Capture the cell that displays the provided text and extract its [X, Y] central coordinate. 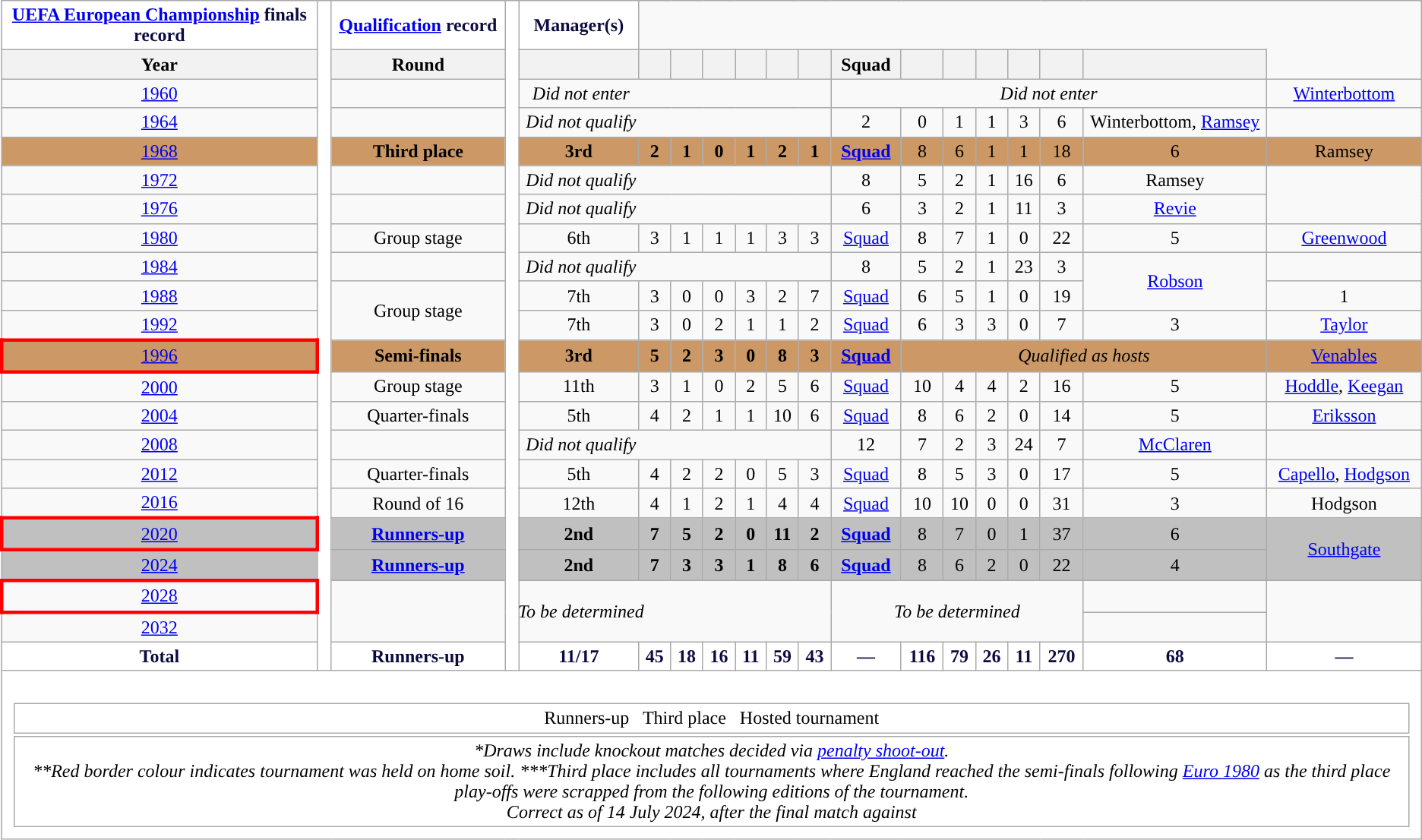
1960 [160, 93]
2024 [160, 565]
Manager(s) [579, 26]
1968 [160, 151]
Qualified as hosts [1083, 355]
Robson [1174, 281]
Winterbottom, Ramsey [1174, 122]
Runners-up Third place Hosted tournament [712, 718]
Taylor [1345, 325]
Semi-finals [418, 355]
26 [991, 656]
11th [579, 387]
Hodgson [1345, 504]
1980 [160, 238]
Greenwood [1345, 238]
UEFA European Championship finals record [160, 26]
17 [1062, 474]
Round of 16 [418, 504]
23 [1024, 267]
12 [866, 445]
1992 [160, 325]
Southgate [1345, 549]
79 [959, 656]
11/17 [579, 656]
24 [1024, 445]
Third place [418, 151]
31 [1062, 504]
45 [654, 656]
Qualification record [418, 26]
1964 [160, 122]
6th [579, 238]
12th [579, 504]
1972 [160, 180]
Venables [1345, 355]
1988 [160, 295]
2032 [160, 627]
68 [1174, 656]
1984 [160, 267]
270 [1062, 656]
Round [418, 65]
Hoddle, Keegan [1345, 387]
2020 [160, 533]
2028 [160, 595]
McClaren [1174, 445]
43 [814, 656]
Winterbottom [1345, 93]
Capello, Hodgson [1345, 474]
Total [160, 656]
Year [160, 65]
37 [1062, 533]
116 [922, 656]
2012 [160, 474]
1996 [160, 355]
2000 [160, 387]
Revie [1174, 209]
19 [1062, 295]
2004 [160, 416]
Eriksson [1345, 416]
14 [1062, 416]
1976 [160, 209]
59 [782, 656]
2016 [160, 504]
2008 [160, 445]
